Return [x, y] of the center of cell containing provided text 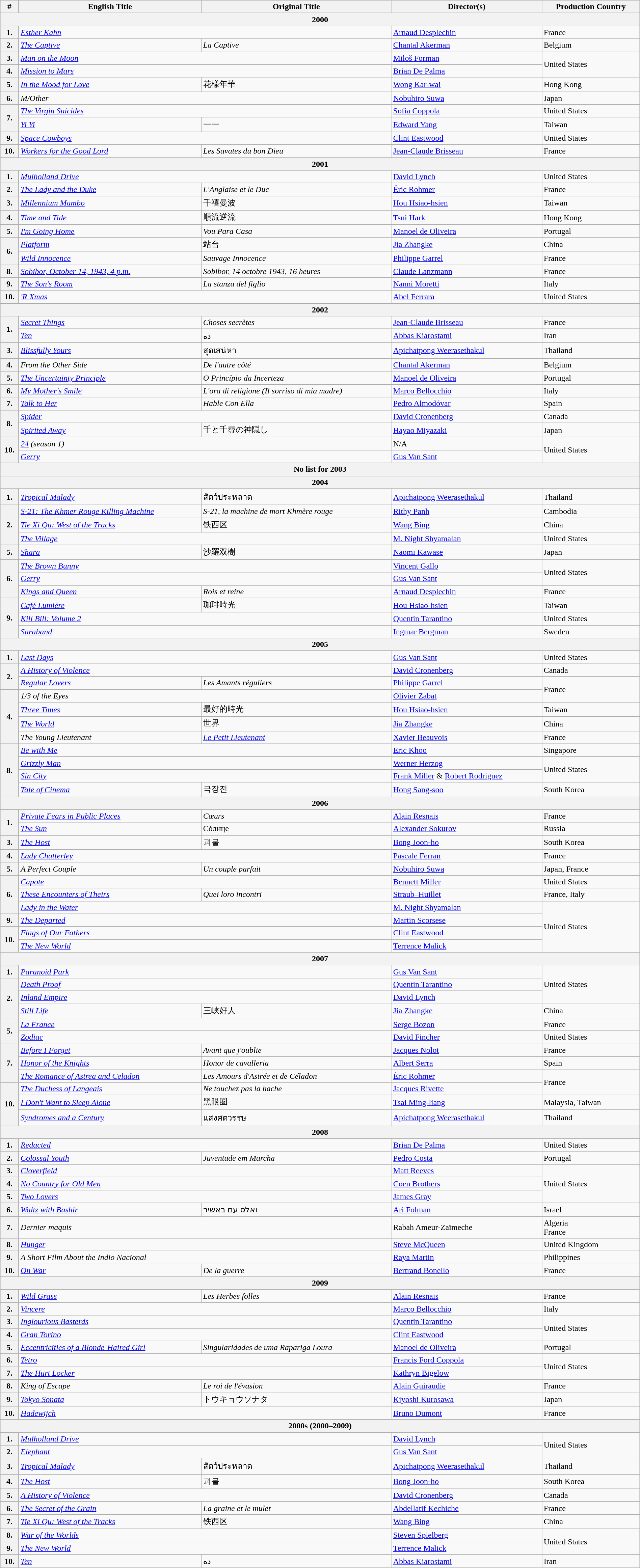
Matt Reeves [466, 1171]
Tsui Hark [466, 217]
La Captive [296, 45]
S-21: The Khmer Rouge Killing Machine [110, 512]
Ne touchez pas la hache [296, 1089]
Rois et reine [296, 592]
Workers for the Good Lord [110, 151]
On War [110, 1270]
Private Fears in Public Places [110, 816]
2002 [320, 310]
2009 [320, 1283]
In the Mood for Love [110, 84]
# [9, 7]
Le Petit Lieutenant [296, 737]
Bennett Miller [466, 882]
Mission to Mars [205, 71]
Three Times [110, 709]
Sobibor, October 14, 1943, 4 p.m. [110, 271]
Sin City [205, 776]
Les Amants réguliers [296, 683]
L'Anglaise et le Duc [296, 190]
Secret Things [110, 323]
สุดเสน่หา [296, 350]
A Short Film About the Indio Nacional [205, 1258]
Xavier Beauvois [466, 737]
Vincent Gallo [466, 566]
站台 [296, 245]
Albert Serra [466, 1063]
극장전 [296, 790]
The Son's Room [110, 284]
The World [110, 724]
Jacques Nolot [466, 1050]
The Village [205, 539]
Production Country [591, 7]
The Sun [110, 829]
Zodiac [205, 1037]
Shara [110, 552]
I'm Going Home [110, 231]
La France [205, 1024]
The Duchess of Langeais [110, 1089]
Tetro [205, 1360]
Blissfully Yours [110, 350]
2007 [320, 959]
James Gray [466, 1196]
La stanza del figlio [296, 284]
Bruno Dumont [466, 1413]
Sobibor, 14 octobre 1943, 16 heures [296, 271]
Sweden [591, 632]
Two Lovers [205, 1196]
Eric Khoo [466, 750]
Talk to Her [110, 404]
Honor de cavalleria [296, 1063]
Wong Kar-wai [466, 84]
I Don't Want to Sleep Alone [110, 1102]
แสงศตวรรษ [296, 1118]
English Title [110, 7]
Flags of Our Fathers [205, 933]
Naomi Kawase [466, 552]
Steve McQueen [466, 1245]
The Departed [205, 920]
Japan, France [591, 869]
順流逆流 [296, 217]
Jacques Rivette [466, 1089]
Wild Innocence [110, 258]
Esther Kahn [205, 32]
Tokyo Sonata [110, 1400]
Nanni Moretti [466, 284]
Hayao Miyazaki [466, 430]
千と千尋の神隠し [296, 430]
Kathryn Bigelow [466, 1373]
No list for 2003 [320, 469]
S-21, la machine de mort Khmère rouge [296, 512]
De l'autre côté [296, 365]
Singapore [591, 750]
Director(s) [466, 7]
トウキョウソナタ [296, 1400]
Ingmar Bergman [466, 632]
Colossal Youth [110, 1158]
The Virgin Suicides [205, 111]
Be with Me [205, 750]
Сóлнце [296, 829]
Lady Chatterley [205, 856]
From the Other Side [110, 365]
Before I Forget [110, 1050]
Francis Ford Coppola [466, 1360]
2000s (2000–2009) [320, 1426]
Hadewijch [205, 1413]
M/Other [205, 98]
Spirited Away [110, 430]
AlgeriaFrance [591, 1227]
Les Savates du bon Dieu [296, 151]
Spider [205, 416]
Quei loro incontri [296, 895]
Inland Empire [205, 997]
Sofia Coppola [466, 111]
Avant que j'oublie [296, 1050]
千禧曼波 [296, 203]
Straub–Huillet [466, 895]
The Secret of the Grain [110, 1508]
2000 [320, 20]
L'ora di religione (Il sorriso di mia madre) [296, 391]
Un couple parfait [296, 869]
Olivier Zabat [466, 696]
Raya Martin [466, 1258]
三峡好人 [296, 1011]
N/A [466, 444]
Capote [205, 882]
珈琲時光 [296, 605]
Still Life [110, 1011]
2004 [320, 482]
最好的時光 [296, 709]
United Kingdom [591, 1245]
The Young Lieutenant [110, 737]
Lady in the Water [205, 907]
Pedro Costa [466, 1158]
Grizzly Man [205, 763]
Le roi de l'évasion [296, 1386]
The Hurt Locker [205, 1373]
These Encounters of Theirs [110, 895]
Malaysia, Taiwan [591, 1102]
The Lady and the Duke [110, 190]
The Captive [110, 45]
'R Xmas [205, 297]
2005 [320, 644]
Ari Folman [466, 1210]
Edward Yang [466, 125]
France, Italy [591, 895]
Last Days [205, 657]
Dernier maquis [205, 1227]
Saraband [205, 632]
Cœurs [296, 816]
Gran Torino [205, 1335]
Inglourious Basterds [205, 1322]
Vou Para Casa [296, 231]
Philippines [591, 1258]
Platform [110, 245]
Hong Sang-soo [466, 790]
Hable Con Ella [296, 404]
Syndromes and a Century [110, 1118]
24 (season 1) [205, 444]
Kings and Queen [110, 592]
黑眼圈 [296, 1102]
2006 [320, 803]
一一 [296, 125]
Elephant [205, 1452]
La graine et le mulet [296, 1508]
My Mother's Smile [110, 391]
Miloš Forman [466, 58]
Wild Grass [110, 1296]
The Brown Bunny [205, 566]
Original Title [296, 7]
War of the Worlds [205, 1535]
Tsai Ming-liang [466, 1102]
King of Escape [110, 1386]
Time and Tide [110, 217]
David Fincher [466, 1037]
世界 [296, 724]
Kill Bill: Volume 2 [205, 619]
Singularidades de uma Rapariga Loura [296, 1347]
Vincere [205, 1309]
Café Lumière [110, 605]
No Country for Old Men [205, 1184]
Tale of Cinema [110, 790]
Les Amours d'Astrée et de Céladon [296, 1076]
1/3 of the Eyes [205, 696]
Sauvage Innocence [296, 258]
Israel [591, 1210]
Alexander Sokurov [466, 829]
Redacted [205, 1145]
Paranoid Park [205, 971]
Kiyoshi Kurosawa [466, 1400]
Rabah Ameur-Zaïmeche [466, 1227]
Yi Yi [110, 125]
Serge Bozon [466, 1024]
The Romance of Astrea and Celadon [110, 1076]
Abel Ferrara [466, 297]
De la guerre [296, 1270]
Death Proof [205, 984]
Martin Scorsese [466, 920]
Russia [591, 829]
Claude Lanzmann [466, 271]
The Uncertainty Principle [110, 378]
Hunger [205, 1245]
Pedro Almodóvar [466, 404]
Pascale Ferran [466, 856]
ואלס עם באשיר [296, 1210]
Steven Spielberg [466, 1535]
Millennium Mambo [110, 203]
Frank Miller & Robert Rodriguez [466, 776]
Space Cowboys [205, 138]
2001 [320, 164]
2008 [320, 1132]
Rithy Panh [466, 512]
Honor of the Knights [110, 1063]
Abdellatif Kechiche [466, 1508]
Man on the Moon [205, 58]
Cambodia [591, 512]
Juventude em Marcha [296, 1158]
Coen Brothers [466, 1184]
Les Herbes folles [296, 1296]
O Princípio da Incerteza [296, 378]
Waltz with Bashir [110, 1210]
A Perfect Couple [110, 869]
Werner Herzog [466, 763]
Choses secrètes [296, 323]
Regular Lovers [110, 683]
Bertrand Bonello [466, 1270]
花樣年華 [296, 84]
Cloverfield [205, 1171]
Alain Guiraudie [466, 1386]
Eccentricities of a Blonde-Haired Girl [110, 1347]
沙羅双樹 [296, 552]
